Output the [x, y] coordinate of the center of the cell containing the given text.  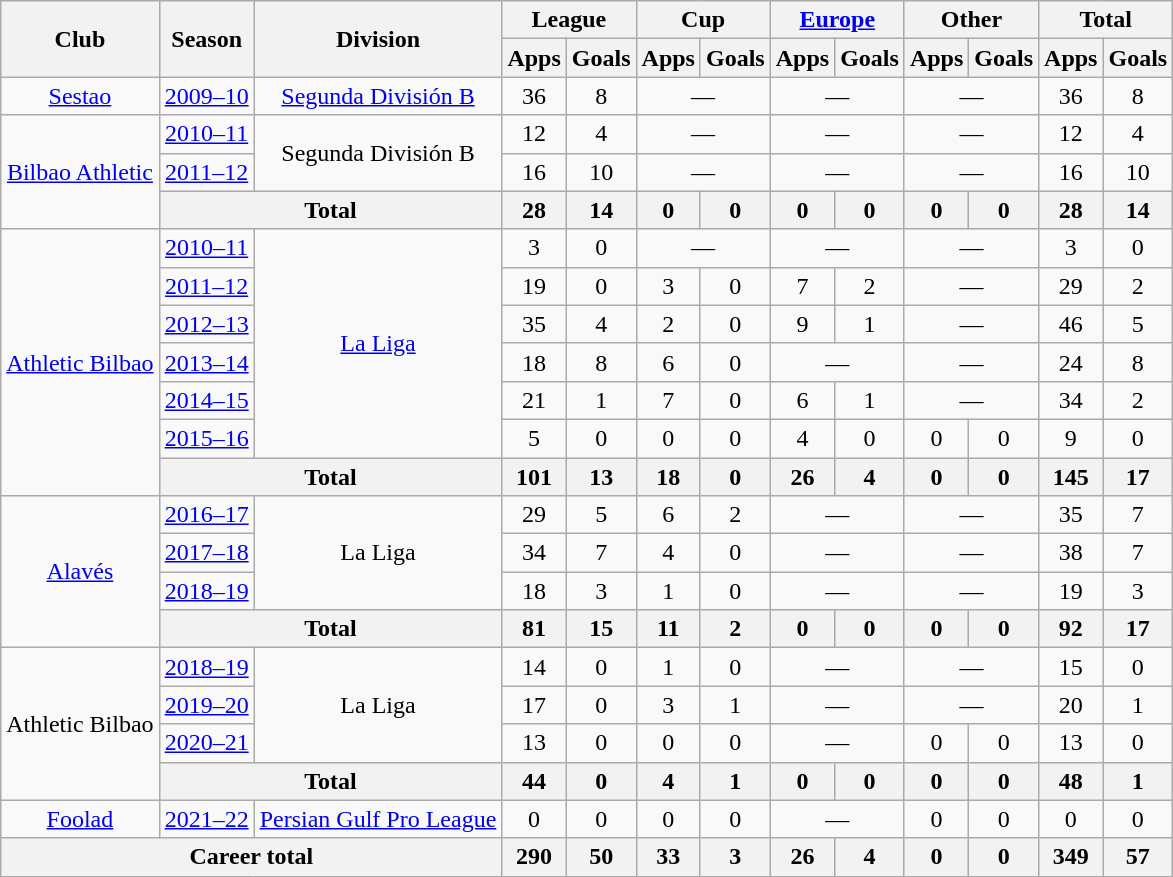
Other [971, 20]
2019–20 [206, 705]
Alavés [80, 572]
Club [80, 39]
2012–13 [206, 324]
Career total [252, 857]
2014–15 [206, 400]
2013–14 [206, 362]
48 [1071, 781]
Bilbao Athletic [80, 172]
2017–18 [206, 553]
Division [378, 39]
145 [1071, 477]
50 [601, 857]
81 [534, 629]
2020–21 [206, 743]
2021–22 [206, 819]
20 [1071, 705]
349 [1071, 857]
Sestao [80, 96]
Europe [837, 20]
2009–10 [206, 96]
38 [1071, 553]
44 [534, 781]
24 [1071, 362]
Foolad [80, 819]
2015–16 [206, 438]
290 [534, 857]
57 [1138, 857]
46 [1071, 324]
League [569, 20]
11 [668, 629]
101 [534, 477]
2016–17 [206, 515]
21 [534, 400]
Season [206, 39]
33 [668, 857]
Persian Gulf Pro League [378, 819]
92 [1071, 629]
Cup [703, 20]
